Pinpoint the cell where the given text exists, returning its (X, Y) midpoint coordinate. 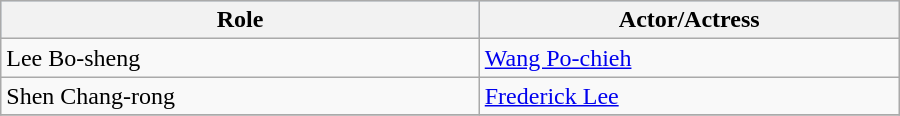
Actor/Actress (689, 20)
Frederick Lee (689, 96)
Shen Chang-rong (240, 96)
Role (240, 20)
Wang Po-chieh (689, 58)
Lee Bo-sheng (240, 58)
